Return [x, y] of the center of cell containing provided text 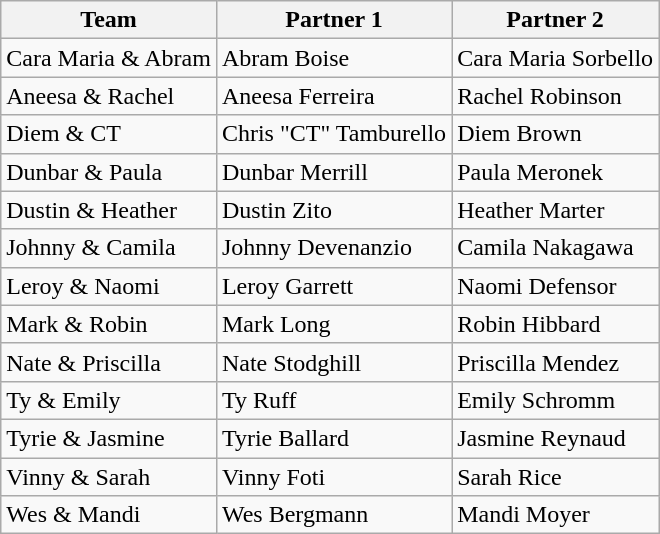
Johnny Devenanzio [334, 248]
Leroy Garrett [334, 286]
Cara Maria Sorbello [556, 58]
Wes & Mandi [109, 515]
Vinny Foti [334, 477]
Leroy & Naomi [109, 286]
Diem Brown [556, 134]
Sarah Rice [556, 477]
Naomi Defensor [556, 286]
Vinny & Sarah [109, 477]
Nate Stodghill [334, 362]
Aneesa Ferreira [334, 96]
Heather Marter [556, 210]
Partner 1 [334, 20]
Tyrie & Jasmine [109, 438]
Jasmine Reynaud [556, 438]
Ty & Emily [109, 400]
Dunbar Merrill [334, 172]
Chris "CT" Tamburello [334, 134]
Cara Maria & Abram [109, 58]
Dunbar & Paula [109, 172]
Johnny & Camila [109, 248]
Paula Meronek [556, 172]
Team [109, 20]
Dustin Zito [334, 210]
Mark & Robin [109, 324]
Aneesa & Rachel [109, 96]
Robin Hibbard [556, 324]
Mark Long [334, 324]
Ty Ruff [334, 400]
Mandi Moyer [556, 515]
Emily Schromm [556, 400]
Partner 2 [556, 20]
Tyrie Ballard [334, 438]
Rachel Robinson [556, 96]
Dustin & Heather [109, 210]
Camila Nakagawa [556, 248]
Abram Boise [334, 58]
Diem & CT [109, 134]
Wes Bergmann [334, 515]
Nate & Priscilla [109, 362]
Priscilla Mendez [556, 362]
